Locate the cell with the specified text and output its [X, Y] center coordinate. 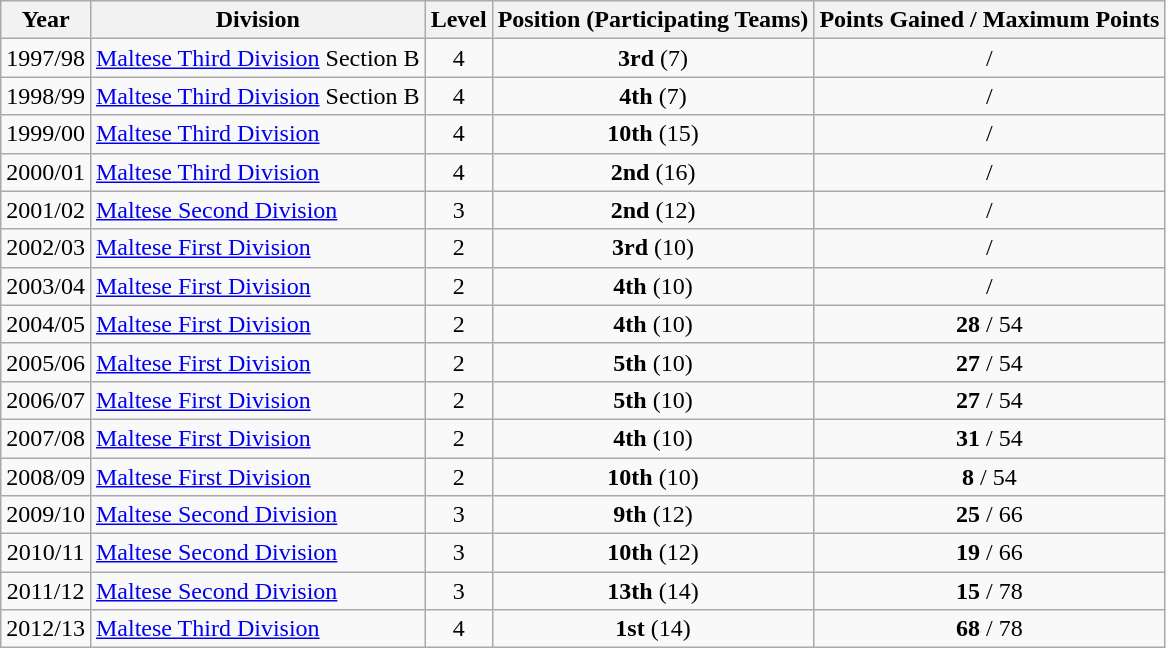
2009/10 [46, 515]
2003/04 [46, 286]
Year [46, 20]
1st (14) [653, 629]
2nd (12) [653, 210]
2nd (16) [653, 172]
1998/99 [46, 96]
2006/07 [46, 400]
25 / 66 [990, 515]
2008/09 [46, 477]
2002/03 [46, 248]
1999/00 [46, 134]
3rd (10) [653, 248]
19 / 66 [990, 553]
68 / 78 [990, 629]
2012/13 [46, 629]
2004/05 [46, 324]
2011/12 [46, 591]
3rd (7) [653, 58]
8 / 54 [990, 477]
1997/98 [46, 58]
Position (Participating Teams) [653, 20]
2005/06 [46, 362]
10th (12) [653, 553]
13th (14) [653, 591]
Points Gained / Maximum Points [990, 20]
Level [458, 20]
Division [258, 20]
10th (10) [653, 477]
10th (15) [653, 134]
2001/02 [46, 210]
4th (7) [653, 96]
28 / 54 [990, 324]
2010/11 [46, 553]
2007/08 [46, 438]
9th (12) [653, 515]
2000/01 [46, 172]
15 / 78 [990, 591]
31 / 54 [990, 438]
